Output the (x, y) coordinate of the center of the cell containing the given text.  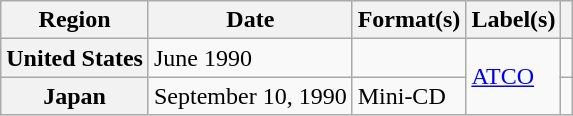
Japan (75, 96)
Mini-CD (409, 96)
ATCO (514, 77)
Date (250, 20)
June 1990 (250, 58)
September 10, 1990 (250, 96)
Label(s) (514, 20)
Format(s) (409, 20)
Region (75, 20)
United States (75, 58)
